For the text-containing cell, return its midpoint in (x, y) coordinate format. 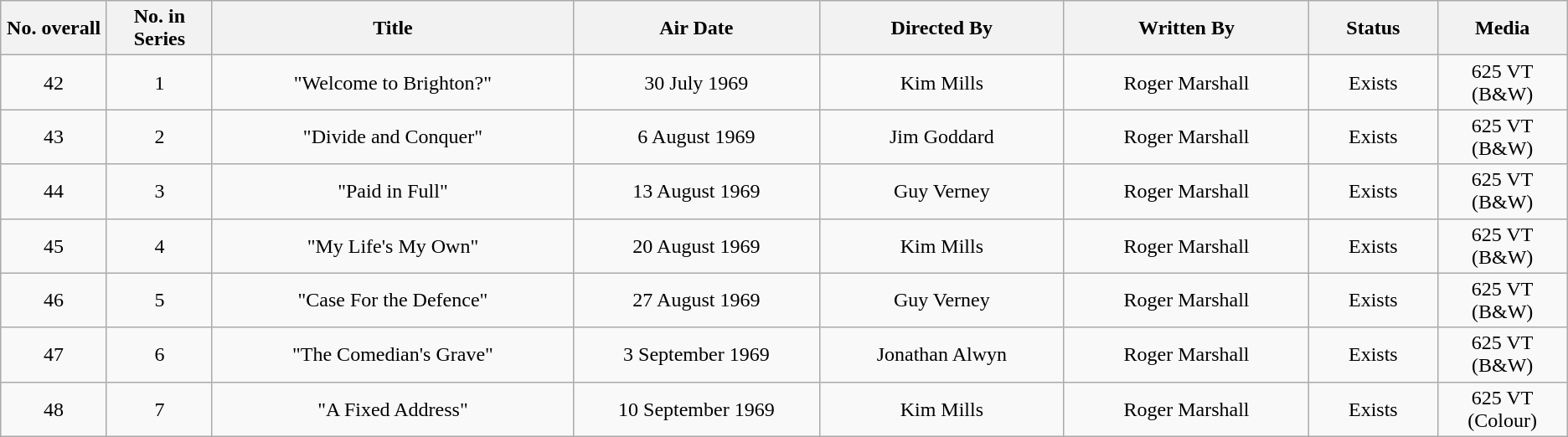
Title (392, 28)
"Case For the Defence" (392, 300)
42 (54, 82)
6 (159, 355)
47 (54, 355)
30 July 1969 (697, 82)
1 (159, 82)
Directed By (941, 28)
"Welcome to Brighton?" (392, 82)
4 (159, 246)
No. in Series (159, 28)
13 August 1969 (697, 191)
Status (1374, 28)
48 (54, 409)
Media (1503, 28)
"My Life's My Own" (392, 246)
7 (159, 409)
46 (54, 300)
20 August 1969 (697, 246)
3 September 1969 (697, 355)
Air Date (697, 28)
2 (159, 137)
5 (159, 300)
44 (54, 191)
3 (159, 191)
Jonathan Alwyn (941, 355)
"Divide and Conquer" (392, 137)
"A Fixed Address" (392, 409)
6 August 1969 (697, 137)
27 August 1969 (697, 300)
45 (54, 246)
10 September 1969 (697, 409)
Written By (1186, 28)
Jim Goddard (941, 137)
625 VT (Colour) (1503, 409)
"Paid in Full" (392, 191)
43 (54, 137)
No. overall (54, 28)
"The Comedian's Grave" (392, 355)
